Capture the cell that displays the provided text and extract its (X, Y) central coordinate. 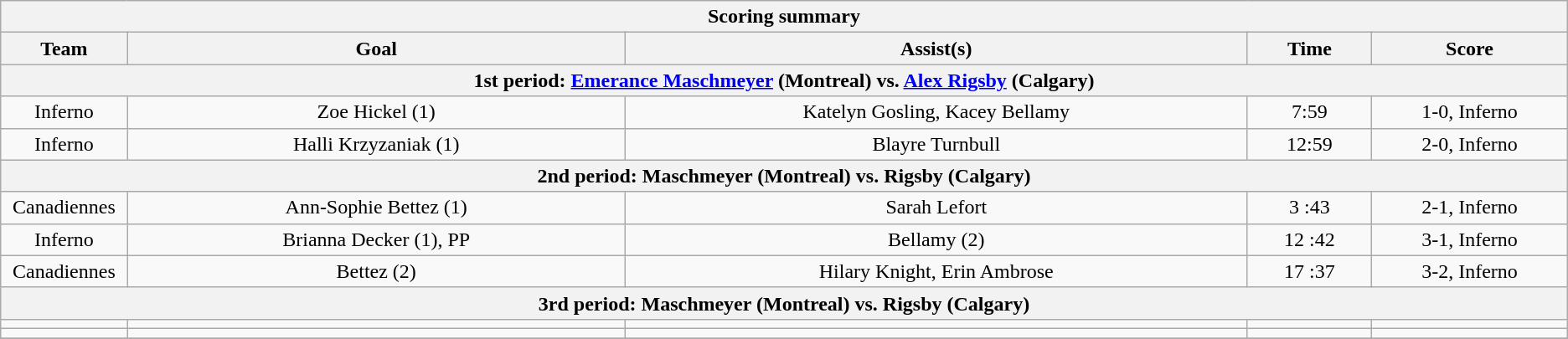
Sarah Lefort (936, 208)
12:59 (1310, 144)
Scoring summary (784, 17)
2nd period: Maschmeyer (Montreal) vs. Rigsby (Calgary) (784, 176)
Bettez (2) (376, 271)
7:59 (1310, 112)
1-0, Inferno (1470, 112)
3-2, Inferno (1470, 271)
Halli Krzyzaniak (1) (376, 144)
Score (1470, 49)
Time (1310, 49)
Blayre Turnbull (936, 144)
1st period: Emerance Maschmeyer (Montreal) vs. Alex Rigsby (Calgary) (784, 80)
2-1, Inferno (1470, 208)
3rd period: Maschmeyer (Montreal) vs. Rigsby (Calgary) (784, 303)
Brianna Decker (1), PP (376, 239)
17 :37 (1310, 271)
Assist(s) (936, 49)
Goal (376, 49)
Katelyn Gosling, Kacey Bellamy (936, 112)
3 :43 (1310, 208)
Zoe Hickel (1) (376, 112)
Team (64, 49)
2-0, Inferno (1470, 144)
Hilary Knight, Erin Ambrose (936, 271)
Bellamy (2) (936, 239)
12 :42 (1310, 239)
3-1, Inferno (1470, 239)
Ann-Sophie Bettez (1) (376, 208)
